Identify which cell holds the provided text, then report its (x, y) central coordinate. 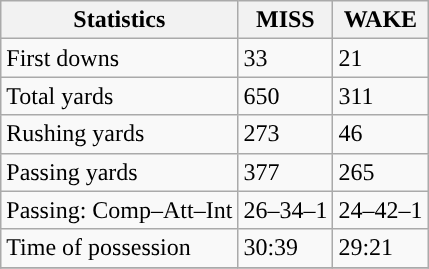
Statistics (120, 20)
Time of possession (120, 248)
650 (286, 96)
24–42–1 (380, 210)
Rushing yards (120, 134)
MISS (286, 20)
26–34–1 (286, 210)
WAKE (380, 20)
265 (380, 172)
21 (380, 58)
30:39 (286, 248)
29:21 (380, 248)
Passing yards (120, 172)
46 (380, 134)
Passing: Comp–Att–Int (120, 210)
First downs (120, 58)
377 (286, 172)
33 (286, 58)
311 (380, 96)
Total yards (120, 96)
273 (286, 134)
